Identify which cell holds the provided text, then report its (X, Y) central coordinate. 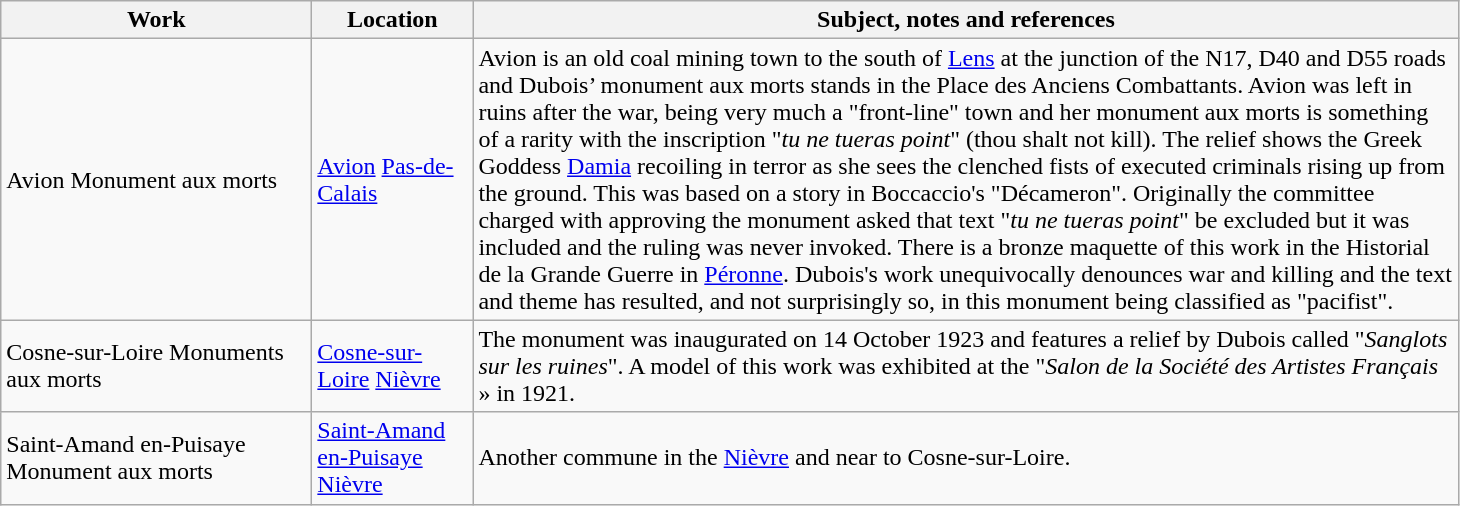
Work (156, 20)
Avion Pas-de-Calais (392, 180)
Cosne-sur-Loire Nièvre (392, 366)
Avion Monument aux morts (156, 180)
Another commune in the Nièvre and near to Cosne-sur-Loire. (966, 458)
Saint-Amand en-Puisaye Nièvre (392, 458)
Saint-Amand en-Puisaye Monument aux morts (156, 458)
Cosne-sur-Loire Monuments aux morts (156, 366)
Location (392, 20)
Subject, notes and references (966, 20)
